Find where the given text appears and provide that cell's center as (X, Y) coordinate. 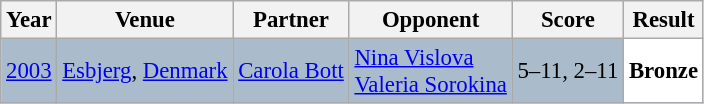
Bronze (664, 72)
Year (29, 20)
2003 (29, 72)
Partner (291, 20)
Nina Vislova Valeria Sorokina (430, 72)
Result (664, 20)
5–11, 2–11 (568, 72)
Esbjerg, Denmark (145, 72)
Carola Bott (291, 72)
Venue (145, 20)
Score (568, 20)
Opponent (430, 20)
